Return [X, Y] of the center of cell containing provided text 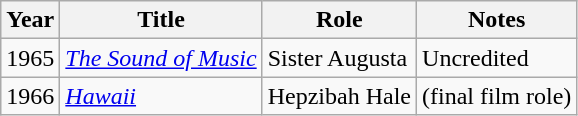
Hepzibah Hale [339, 96]
Sister Augusta [339, 58]
The Sound of Music [161, 58]
Notes [497, 20]
Hawaii [161, 96]
Year [30, 20]
1966 [30, 96]
Title [161, 20]
Role [339, 20]
1965 [30, 58]
Uncredited [497, 58]
(final film role) [497, 96]
